Find where the given text appears and provide that cell's center as [x, y] coordinate. 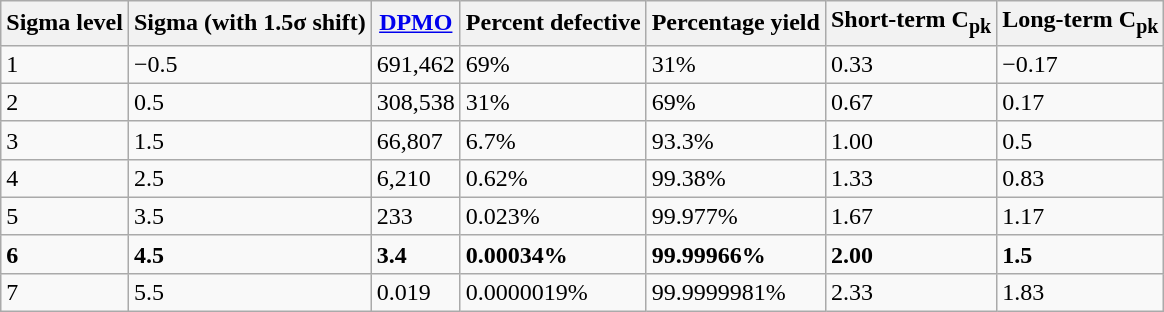
99.977% [736, 216]
6 [65, 254]
−0.17 [1080, 64]
3.5 [250, 216]
2 [65, 102]
5.5 [250, 292]
0.62% [553, 178]
4 [65, 178]
6,210 [416, 178]
Percent defective [553, 23]
Sigma level [65, 23]
308,538 [416, 102]
0.00034% [553, 254]
2.33 [910, 292]
0.0000019% [553, 292]
2.5 [250, 178]
5 [65, 216]
0.67 [910, 102]
4.5 [250, 254]
3 [65, 140]
233 [416, 216]
93.3% [736, 140]
3.4 [416, 254]
0.83 [1080, 178]
2.00 [910, 254]
Long-term Cpk [1080, 23]
0.17 [1080, 102]
1.33 [910, 178]
691,462 [416, 64]
1.00 [910, 140]
Percentage yield [736, 23]
99.9999981% [736, 292]
DPMO [416, 23]
0.019 [416, 292]
Sigma (with 1.5σ shift) [250, 23]
Short-term Cpk [910, 23]
99.99966% [736, 254]
7 [65, 292]
99.38% [736, 178]
0.023% [553, 216]
1 [65, 64]
−0.5 [250, 64]
1.83 [1080, 292]
66,807 [416, 140]
1.17 [1080, 216]
1.67 [910, 216]
6.7% [553, 140]
0.33 [910, 64]
